Locate the cell with the specified text and output its [x, y] center coordinate. 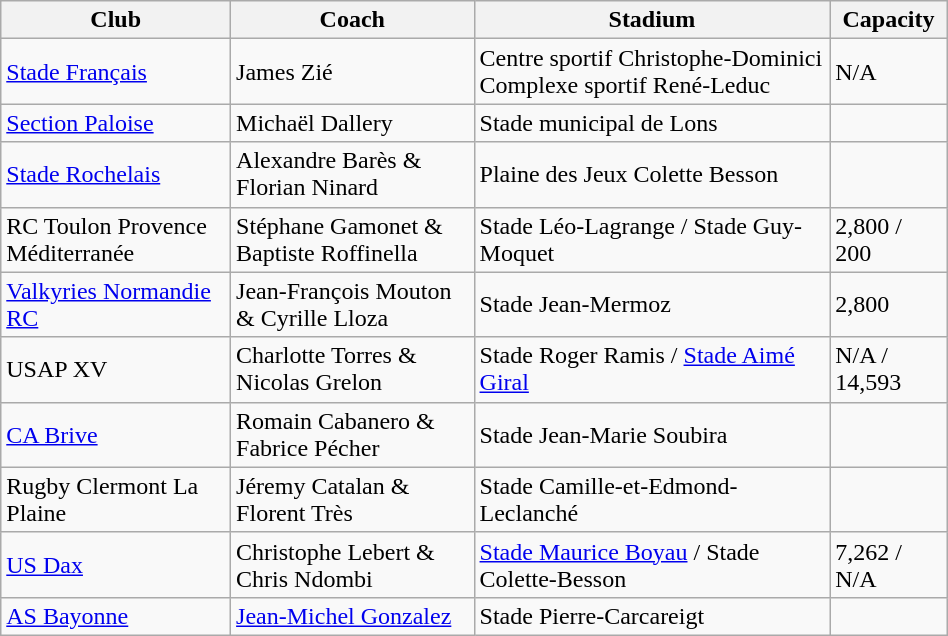
Stade Léo-Lagrange / Stade Guy-Moquet [652, 240]
N/A [888, 72]
Club [116, 20]
7,262 / N/A [888, 564]
Michaël Dallery [352, 123]
2,800 / 200 [888, 240]
Jéremy Catalan & Florent Très [352, 500]
Jean-Michel Gonzalez [352, 616]
Stade Français [116, 72]
CA Brive [116, 434]
Stade Maurice Boyau / Stade Colette-Besson [652, 564]
Stade Rochelais [116, 174]
2,800 [888, 304]
Stade Roger Ramis / Stade Aimé Giral [652, 370]
Christophe Lebert & Chris Ndombi [352, 564]
US Dax [116, 564]
N/A / 14,593 [888, 370]
RC Toulon Provence Méditerranée [116, 240]
Stade Camille-et-Edmond-Leclanché [652, 500]
AS Bayonne [116, 616]
Stéphane Gamonet & Baptiste Roffinella [352, 240]
Jean-François Mouton & Cyrille Lloza [352, 304]
Valkyries Normandie RC [116, 304]
Rugby Clermont La Plaine [116, 500]
Romain Cabanero & Fabrice Pécher [352, 434]
Capacity [888, 20]
Plaine des Jeux Colette Besson [652, 174]
Stadium [652, 20]
Stade Jean-Mermoz [652, 304]
USAP XV [116, 370]
Stade Pierre-Carcareigt [652, 616]
Stade Jean-Marie Soubira [652, 434]
Alexandre Barès & Florian Ninard [352, 174]
Centre sportif Christophe-Dominici Complexe sportif René-Leduc [652, 72]
Section Paloise [116, 123]
Charlotte Torres & Nicolas Grelon [352, 370]
Stade municipal de Lons [652, 123]
Coach [352, 20]
James Zié [352, 72]
